Pinpoint the cell where the given text exists, returning its [X, Y] midpoint coordinate. 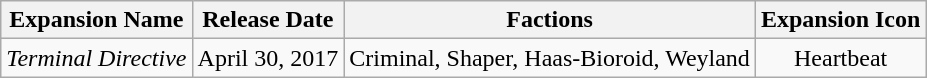
Terminal Directive [96, 58]
Release Date [268, 20]
Factions [550, 20]
Expansion Name [96, 20]
Criminal, Shaper, Haas-Bioroid, Weyland [550, 58]
Heartbeat [840, 58]
April 30, 2017 [268, 58]
Expansion Icon [840, 20]
